Determine the (x, y) coordinate at the center of the cell enclosing the given text.  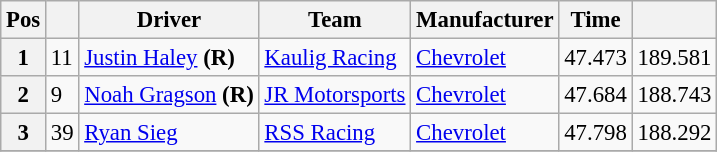
11 (62, 58)
Team (335, 20)
1 (24, 58)
Pos (24, 20)
188.292 (674, 133)
JR Motorsports (335, 95)
47.473 (596, 58)
47.798 (596, 133)
Ryan Sieg (169, 133)
Time (596, 20)
Manufacturer (485, 20)
9 (62, 95)
Noah Gragson (R) (169, 95)
189.581 (674, 58)
Kaulig Racing (335, 58)
39 (62, 133)
Driver (169, 20)
2 (24, 95)
188.743 (674, 95)
Justin Haley (R) (169, 58)
47.684 (596, 95)
3 (24, 133)
RSS Racing (335, 133)
